Locate the cell with the specified text and output its (X, Y) center coordinate. 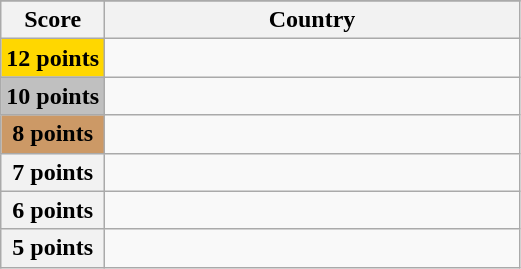
10 points (53, 96)
6 points (53, 210)
7 points (53, 172)
Country (312, 20)
8 points (53, 134)
12 points (53, 58)
5 points (53, 248)
Score (53, 20)
